Pinpoint the cell where the given text exists, returning its (X, Y) midpoint coordinate. 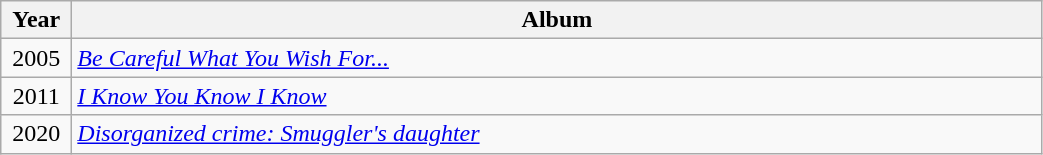
Be Careful What You Wish For... (557, 58)
I Know You Know I Know (557, 96)
2011 (36, 96)
Year (36, 20)
Disorganized crime: Smuggler's daughter (557, 134)
2020 (36, 134)
Album (557, 20)
2005 (36, 58)
